Pinpoint the cell where the given text exists, returning its [X, Y] midpoint coordinate. 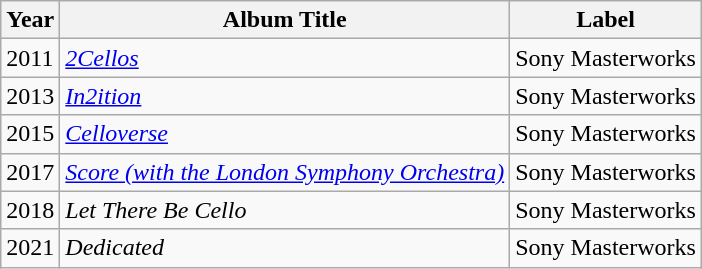
Celloverse [285, 134]
Dedicated [285, 248]
2013 [30, 96]
Let There Be Cello [285, 210]
In2ition [285, 96]
Album Title [285, 20]
2011 [30, 58]
Year [30, 20]
2021 [30, 248]
2Cellos [285, 58]
Label [606, 20]
2015 [30, 134]
2017 [30, 172]
2018 [30, 210]
Score (with the London Symphony Orchestra) [285, 172]
